Provide the (X, Y) coordinate of the cell's center where the given text is located.  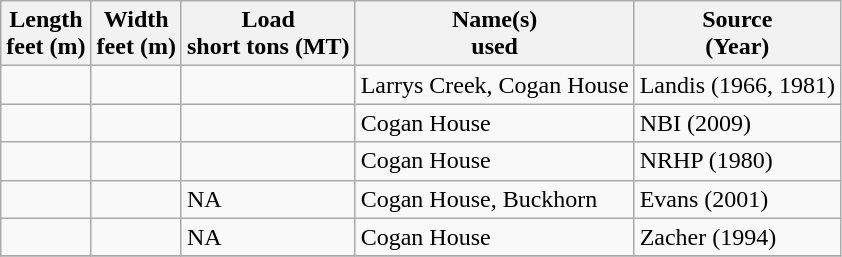
Landis (1966, 1981) (737, 85)
Zacher (1994) (737, 237)
Loadshort tons (MT) (268, 34)
Source(Year) (737, 34)
Evans (2001) (737, 199)
NBI (2009) (737, 123)
Lengthfeet (m) (46, 34)
Cogan House, Buckhorn (494, 199)
Larrys Creek, Cogan House (494, 85)
Name(s)used (494, 34)
NRHP (1980) (737, 161)
Widthfeet (m) (136, 34)
